From the cell containing the given text, extract its center point as [X, Y] coordinate. 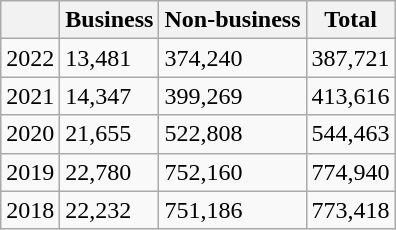
Non-business [232, 20]
413,616 [350, 96]
14,347 [110, 96]
2019 [30, 172]
374,240 [232, 58]
752,160 [232, 172]
751,186 [232, 210]
773,418 [350, 210]
522,808 [232, 134]
22,780 [110, 172]
Total [350, 20]
Business [110, 20]
13,481 [110, 58]
2020 [30, 134]
2018 [30, 210]
2021 [30, 96]
21,655 [110, 134]
22,232 [110, 210]
399,269 [232, 96]
774,940 [350, 172]
387,721 [350, 58]
544,463 [350, 134]
2022 [30, 58]
